Return (x, y) of the center of cell containing provided text 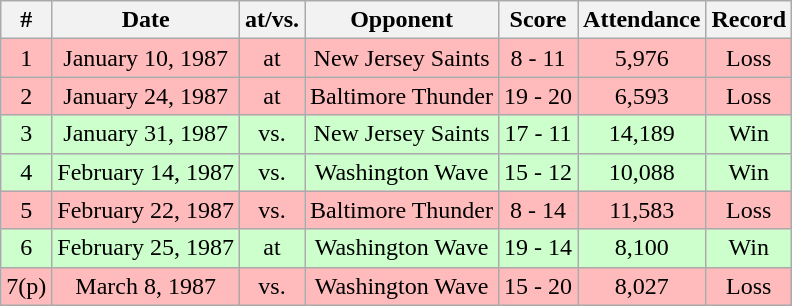
at/vs. (272, 20)
January 31, 1987 (146, 134)
February 25, 1987 (146, 248)
8 - 11 (538, 58)
8 - 14 (538, 210)
1 (26, 58)
10,088 (642, 172)
6 (26, 248)
8,100 (642, 248)
Score (538, 20)
19 - 20 (538, 96)
# (26, 20)
5 (26, 210)
2 (26, 96)
January 24, 1987 (146, 96)
11,583 (642, 210)
15 - 12 (538, 172)
8,027 (642, 286)
6,593 (642, 96)
January 10, 1987 (146, 58)
5,976 (642, 58)
4 (26, 172)
March 8, 1987 (146, 286)
February 22, 1987 (146, 210)
February 14, 1987 (146, 172)
3 (26, 134)
17 - 11 (538, 134)
Opponent (402, 20)
Attendance (642, 20)
7(p) (26, 286)
19 - 14 (538, 248)
14,189 (642, 134)
15 - 20 (538, 286)
Date (146, 20)
Record (749, 20)
